Provide the [x, y] coordinate of the cell's center where the given text is located.  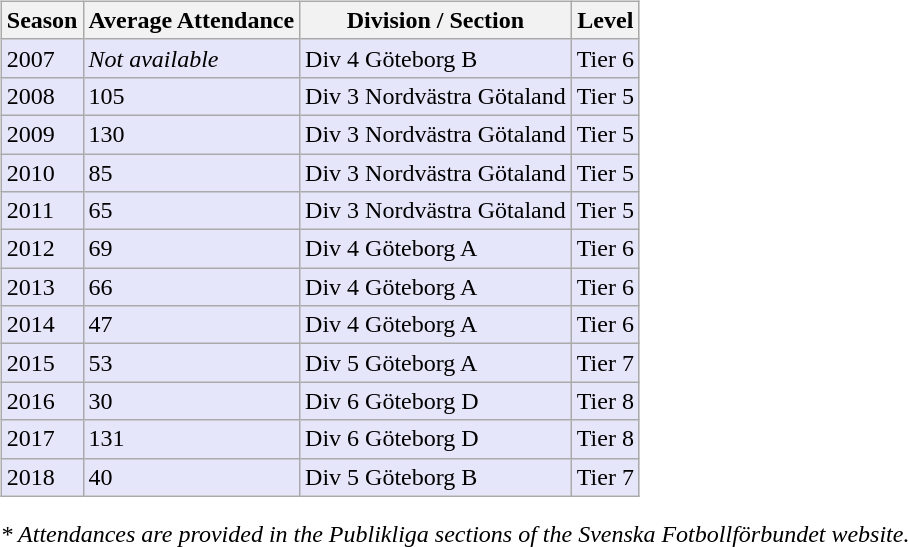
2016 [42, 401]
65 [192, 211]
2018 [42, 477]
Div 5 Göteborg B [436, 477]
47 [192, 325]
30 [192, 401]
2017 [42, 439]
105 [192, 96]
2015 [42, 363]
Div 5 Göteborg A [436, 363]
2010 [42, 173]
69 [192, 249]
Average Attendance [192, 20]
130 [192, 134]
85 [192, 173]
2009 [42, 134]
2007 [42, 58]
Season [42, 20]
40 [192, 477]
Div 4 Göteborg B [436, 58]
2008 [42, 96]
Level [605, 20]
2012 [42, 249]
2011 [42, 211]
66 [192, 287]
Division / Section [436, 20]
2014 [42, 325]
Not available [192, 58]
131 [192, 439]
53 [192, 363]
2013 [42, 287]
